Return [X, Y] of the center of cell containing provided text 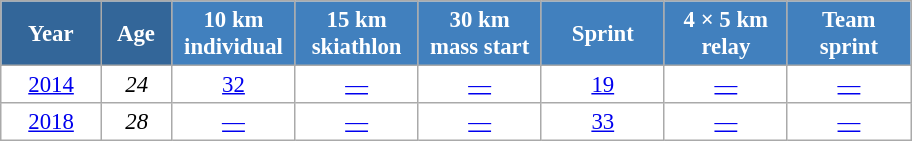
10 km individual [234, 34]
30 km mass start [480, 34]
Team sprint [848, 34]
15 km skiathlon [356, 34]
28 [136, 122]
24 [136, 85]
Age [136, 34]
19 [602, 85]
33 [602, 122]
4 × 5 km relay [726, 34]
Year [52, 34]
32 [234, 85]
2018 [52, 122]
Sprint [602, 34]
2014 [52, 85]
